Identify which cell holds the provided text, then report its [X, Y] central coordinate. 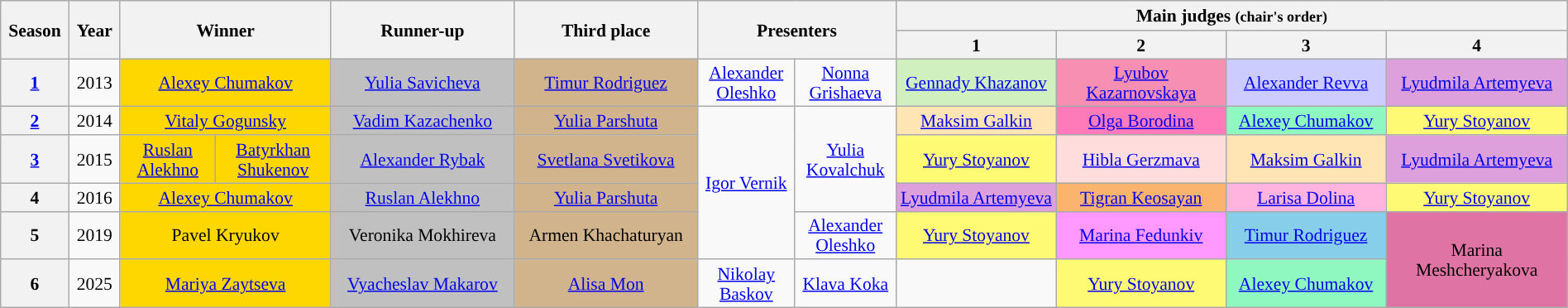
Vadim Kazachenko [423, 121]
Year [94, 30]
2019 [94, 235]
Nonna Grishaeva [845, 83]
Klava Koka [845, 284]
2013 [94, 83]
2025 [94, 284]
Alexander Rybak [423, 159]
Yulia Savicheva [423, 83]
2014 [94, 121]
Alisa Mon [606, 284]
Vitaly Gogunsky [225, 121]
Pavel Kryukov [225, 235]
Gennady Khazanov [976, 83]
Third place [606, 30]
Armen Khachaturyan [606, 235]
Igor Vernik [746, 183]
Marina Meshcheryakova [1477, 259]
Marina Fedunkiv [1141, 235]
Mariya Zaytseva [225, 284]
2015 [94, 159]
Tigran Keosayan [1141, 197]
Main judges (chair's order) [1231, 16]
Alexander Revva [1306, 83]
Lyubov Kazarnovskaya [1141, 83]
Vyacheslav Makarov [423, 284]
Olga Borodina [1141, 121]
Larisa Dolina [1306, 197]
Svetlana Svetikova [606, 159]
Nikolay Baskov [746, 284]
Winner [225, 30]
6 [35, 284]
Yulia Kovalchuk [845, 159]
5 [35, 235]
2016 [94, 197]
Runner-up [423, 30]
Veronika Mokhireva [423, 235]
Presenters [796, 30]
Batyrkhan Shukenov [273, 159]
Season [35, 30]
Hibla Gerzmava [1141, 159]
